Identify which cell holds the provided text, then report its (x, y) central coordinate. 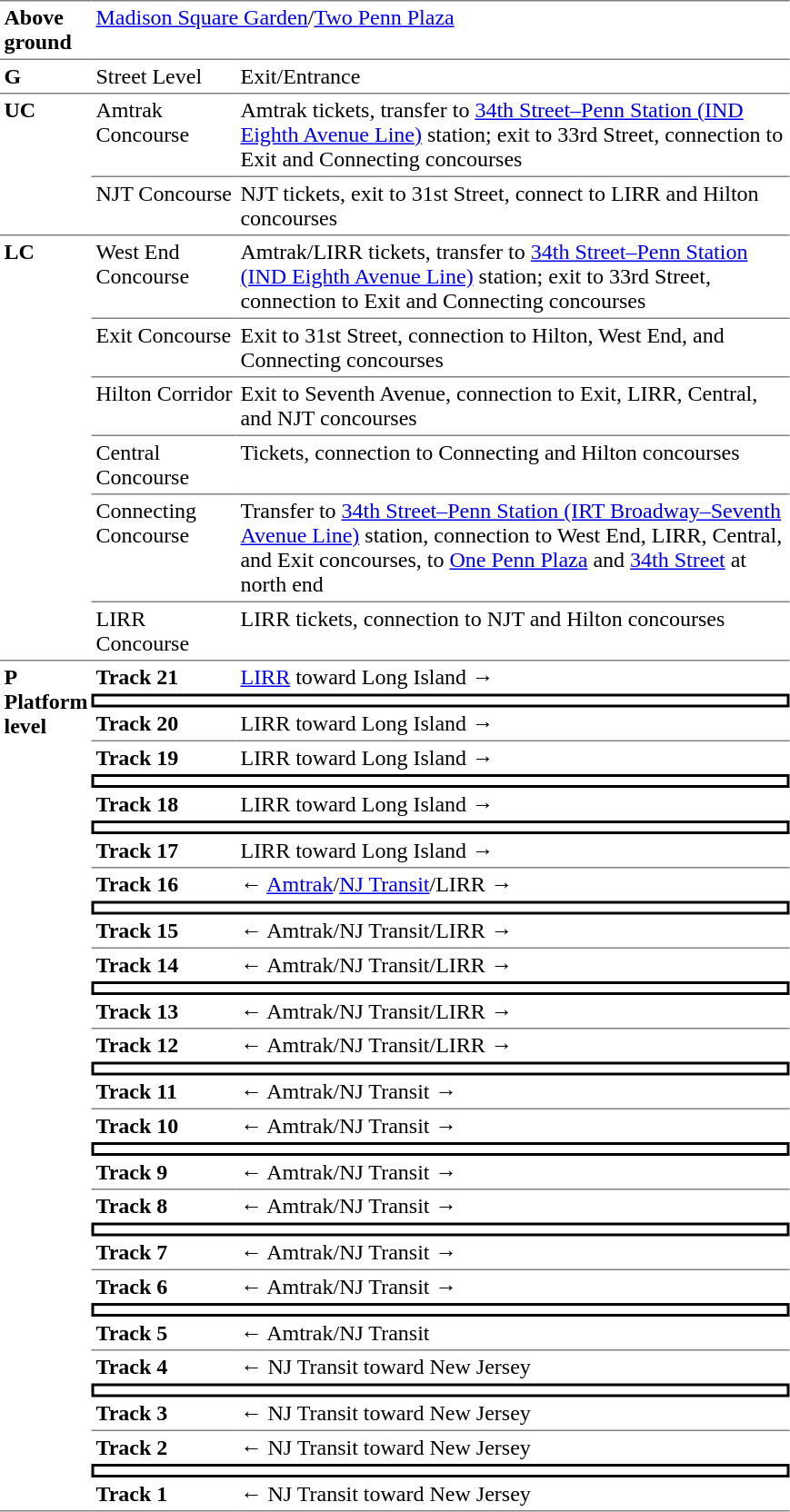
Exit Concourse (164, 347)
Central Concourse (164, 463)
Track 3 (164, 1415)
Track 20 (164, 724)
Track 17 (164, 851)
Track 5 (164, 1334)
Track 8 (164, 1207)
Track 7 (164, 1253)
Street Level (164, 75)
Track 10 (164, 1126)
Hilton Corridor (164, 405)
Track 1 (164, 1495)
← Amtrak/NJ Transit (513, 1334)
Madison Square Garden/Two Penn Plaza (441, 29)
Track 15 (164, 931)
LC (45, 447)
Exit to Seventh Avenue, connection to Exit, LIRR, Central, and NJT concourses (513, 405)
LIRR tickets, connection to NJT and Hilton concourses (513, 631)
Track 9 (164, 1173)
G (45, 75)
Track 6 (164, 1287)
PPlatform level (45, 1086)
Exit/Entrance (513, 75)
Track 16 (164, 885)
Track 12 (164, 1045)
Track 2 (164, 1447)
UC (45, 164)
Tickets, connection to Connecting and Hilton concourses (513, 463)
Connecting Concourse (164, 547)
Exit to 31st Street, connection to Hilton, West End, and Connecting concourses (513, 347)
NJT Concourse (164, 205)
Above ground (45, 29)
NJT tickets, exit to 31st Street, connect to LIRR and Hilton concourses (513, 205)
LIRR Concourse (164, 631)
Track 13 (164, 1012)
Track 11 (164, 1093)
Track 21 (164, 677)
Track 19 (164, 758)
West End Concourse (164, 276)
Amtrak Concourse (164, 134)
Track 18 (164, 804)
Track 4 (164, 1367)
Track 14 (164, 965)
